Return the [X, Y] coordinate for the center point of the cell that contains the specified text.  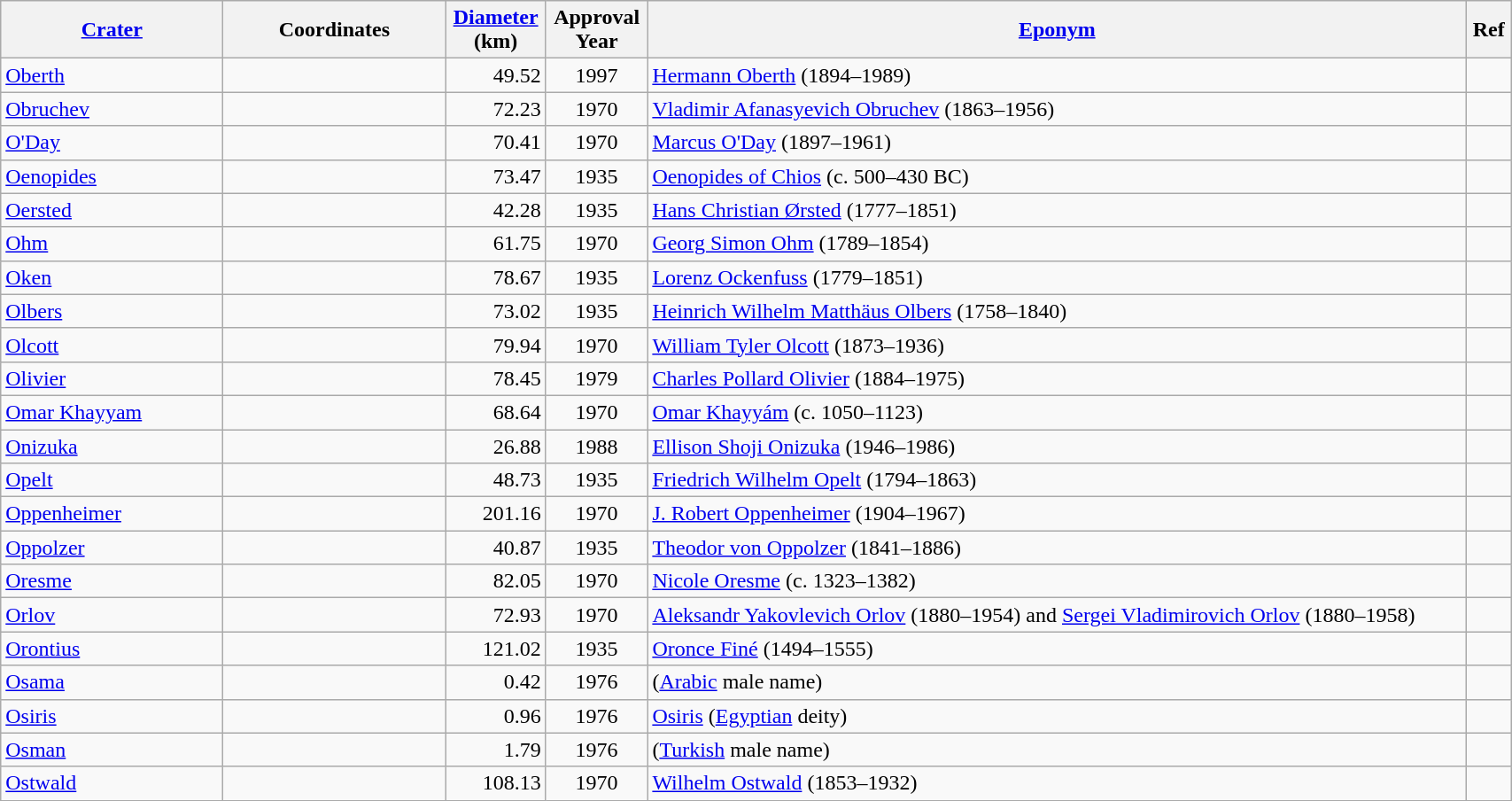
(Arabic male name) [1058, 682]
1.79 [496, 750]
Aleksandr Yakovlevich Orlov (1880–1954) and Sergei Vladimirovich Orlov (1880–1958) [1058, 615]
Oppolzer [112, 548]
0.42 [496, 682]
82.05 [496, 581]
Wilhelm Ostwald (1853–1932) [1058, 783]
Crater [112, 30]
Marcus O'Day (1897–1961) [1058, 143]
61.75 [496, 244]
ApprovalYear [596, 30]
79.94 [496, 345]
Georg Simon Ohm (1789–1854) [1058, 244]
Oersted [112, 210]
40.87 [496, 548]
Osman [112, 750]
Olbers [112, 311]
Opelt [112, 480]
Theodor von Oppolzer (1841–1886) [1058, 548]
Omar Khayyam [112, 412]
Osiris (Egyptian deity) [1058, 716]
Oppenheimer [112, 514]
Oronce Finé (1494–1555) [1058, 649]
Hans Christian Ørsted (1777–1851) [1058, 210]
Friedrich Wilhelm Opelt (1794–1863) [1058, 480]
1997 [596, 75]
Olcott [112, 345]
121.02 [496, 649]
Orontius [112, 649]
1988 [596, 446]
Oenopides [112, 176]
Oenopides of Chios (c. 500–430 BC) [1058, 176]
78.67 [496, 277]
Orlov [112, 615]
Osiris [112, 716]
Diameter(km) [496, 30]
48.73 [496, 480]
73.47 [496, 176]
78.45 [496, 378]
Omar Khayyám (c. 1050–1123) [1058, 412]
Obruchev [112, 109]
Hermann Oberth (1894–1989) [1058, 75]
Oberth [112, 75]
Charles Pollard Olivier (1884–1975) [1058, 378]
26.88 [496, 446]
Heinrich Wilhelm Matthäus Olbers (1758–1840) [1058, 311]
0.96 [496, 716]
68.64 [496, 412]
Vladimir Afanasyevich Obruchev (1863–1956) [1058, 109]
Coordinates [335, 30]
72.93 [496, 615]
(Turkish male name) [1058, 750]
108.13 [496, 783]
Osama [112, 682]
Eponym [1058, 30]
Nicole Oresme (c. 1323–1382) [1058, 581]
J. Robert Oppenheimer (1904–1967) [1058, 514]
Ohm [112, 244]
49.52 [496, 75]
Onizuka [112, 446]
201.16 [496, 514]
O'Day [112, 143]
Ref [1489, 30]
42.28 [496, 210]
Oken [112, 277]
Oresme [112, 581]
70.41 [496, 143]
73.02 [496, 311]
72.23 [496, 109]
Lorenz Ockenfuss (1779–1851) [1058, 277]
Ostwald [112, 783]
Olivier [112, 378]
1979 [596, 378]
Ellison Shoji Onizuka (1946–1986) [1058, 446]
William Tyler Olcott (1873–1936) [1058, 345]
